For the text-containing cell, return its midpoint in (x, y) coordinate format. 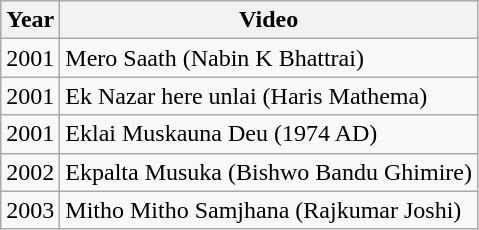
Mitho Mitho Samjhana (Rajkumar Joshi) (269, 210)
2002 (30, 172)
Year (30, 20)
Ekpalta Musuka (Bishwo Bandu Ghimire) (269, 172)
Ek Nazar here unlai (Haris Mathema) (269, 96)
Mero Saath (Nabin K Bhattrai) (269, 58)
Eklai Muskauna Deu (1974 AD) (269, 134)
Video (269, 20)
2003 (30, 210)
